Scan for the cell matching the given text and deliver its [X, Y] coordinate at center. 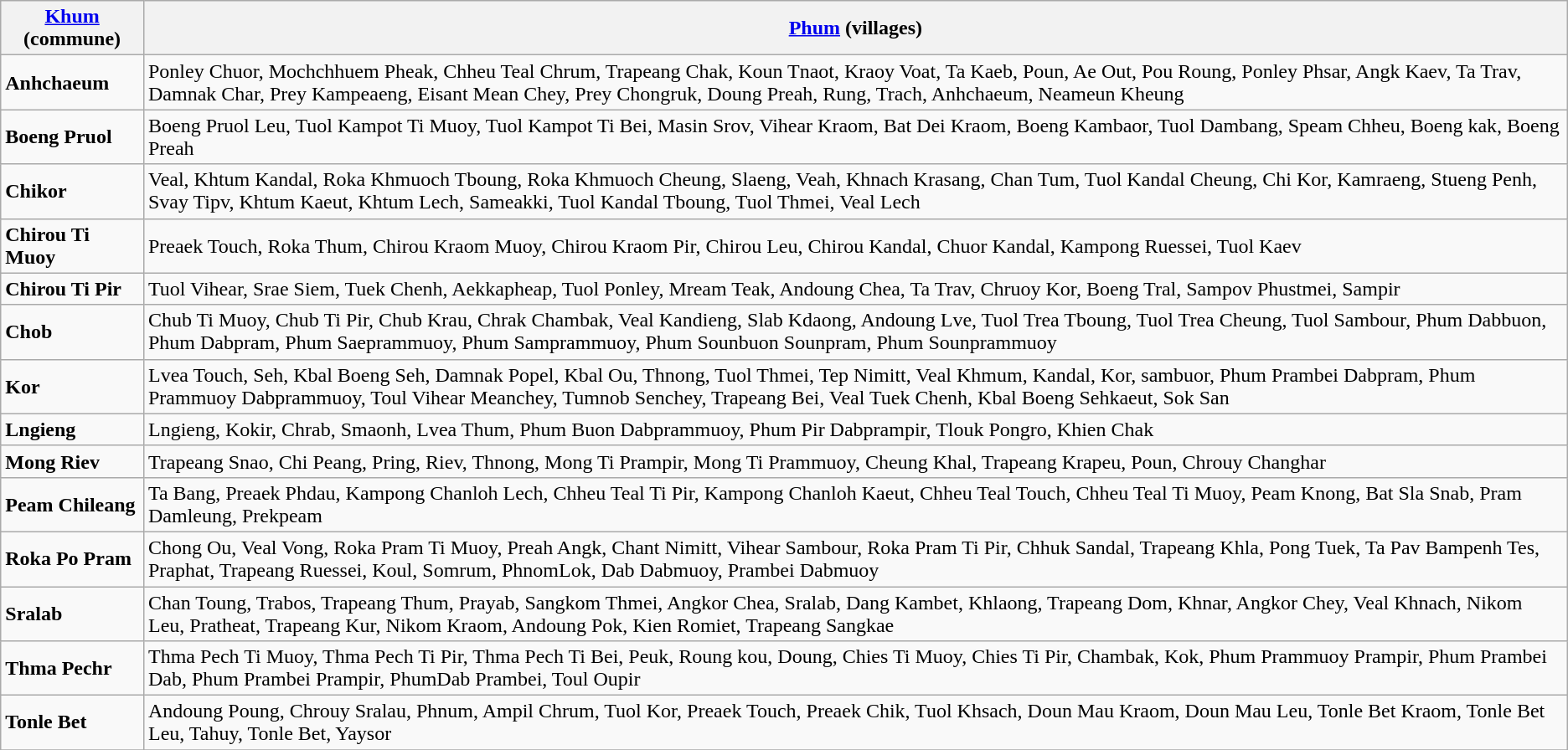
Anhchaeum [72, 82]
Khum (commune) [72, 28]
Lngieng [72, 429]
Lngieng, Kokir, Chrab, Smaonh, Lvea Thum, Phum Buon Dabprammuoy, Phum Pir Dabprampir, Tlouk Pongro, Khien Chak [855, 429]
Roka Po Pram [72, 559]
Chirou Ti Pir [72, 289]
Chikor [72, 191]
Tonle Bet [72, 723]
Mong Riev [72, 461]
Sralab [72, 613]
Chob [72, 331]
Trapeang Snao, Chi Peang, Pring, Riev, Thnong, Mong Ti Prampir, Mong Ti Prammuoy, Cheung Khal, Trapeang Krapeu, Poun, Chrouy Changhar [855, 461]
Boeng Pruol [72, 137]
Chirou Ti Muoy [72, 246]
Preaek Touch, Roka Thum, Chirou Kraom Muoy, Chirou Kraom Pir, Chirou Leu, Chirou Kandal, Chuor Kandal, Kampong Ruessei, Tuol Kaev [855, 246]
Kor [72, 387]
Phum (villages) [855, 28]
Thma Pechr [72, 668]
Tuol Vihear, Srae Siem, Tuek Chenh, Aekkapheap, Tuol Ponley, Mream Teak, Andoung Chea, Ta Trav, Chruoy Kor, Boeng Tral, Sampov Phustmei, Sampir [855, 289]
Peam Chileang [72, 504]
